Find where the given text appears and provide that cell's center as [X, Y] coordinate. 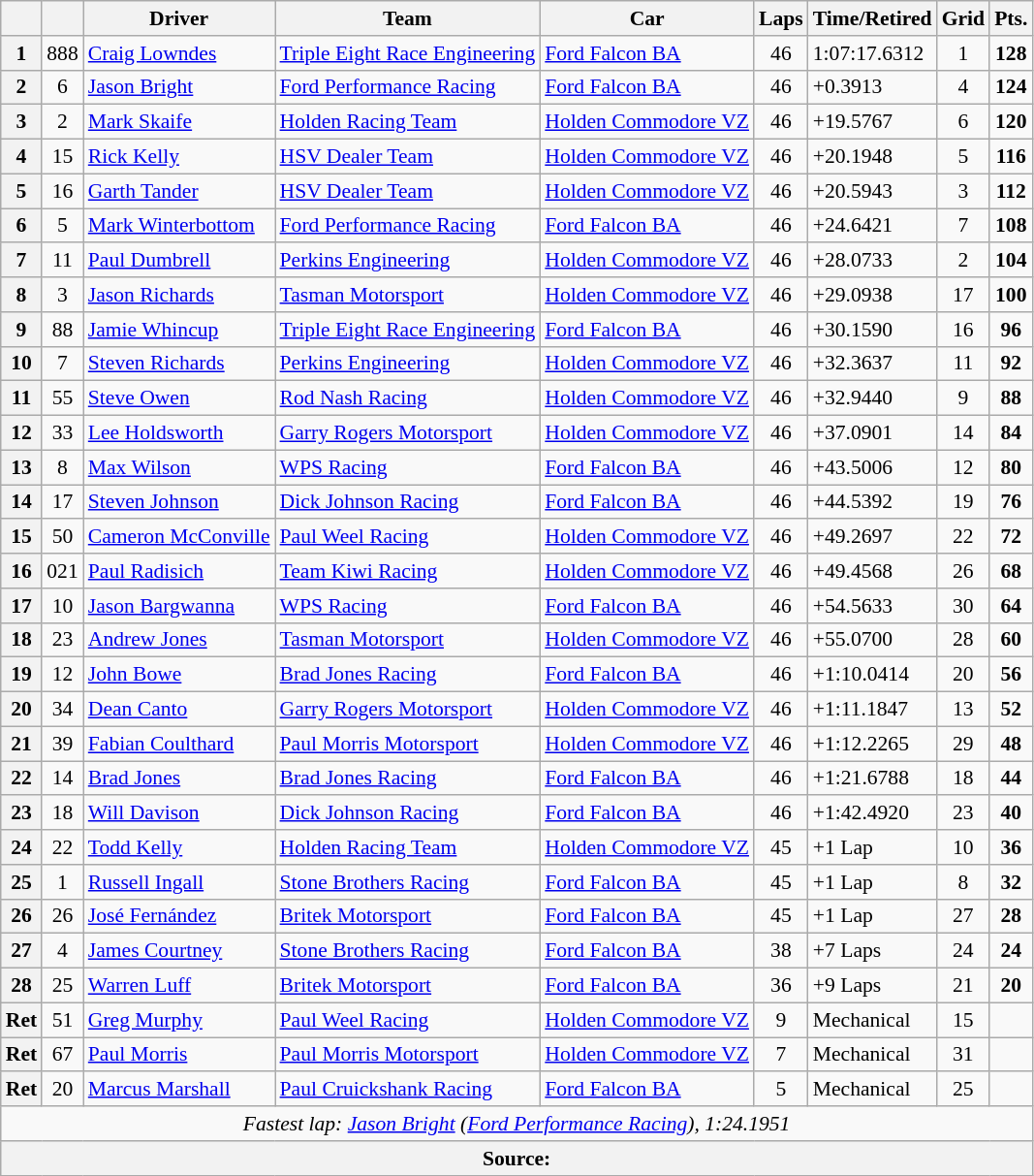
+24.6421 [872, 226]
52 [1011, 710]
38 [781, 951]
120 [1011, 122]
108 [1011, 226]
Paul Radisich [179, 571]
+1:12.2265 [872, 744]
+1:11.1847 [872, 710]
Fabian Coulthard [179, 744]
72 [1011, 537]
+55.0700 [872, 640]
Steve Owen [179, 398]
Andrew Jones [179, 640]
124 [1011, 87]
67 [62, 1055]
Craig Lowndes [179, 53]
116 [1011, 157]
Fastest lap: Jason Bright (Ford Performance Racing), 1:24.1951 [517, 1124]
30 [963, 606]
104 [1011, 261]
Jamie Whincup [179, 330]
Mark Skaife [179, 122]
Source: [517, 1159]
50 [62, 537]
Warren Luff [179, 986]
+28.0733 [872, 261]
64 [1011, 606]
Team Kiwi Racing [408, 571]
+1:21.6788 [872, 779]
Will Davison [179, 813]
112 [1011, 191]
44 [1011, 779]
John Bowe [179, 675]
+20.1948 [872, 157]
Garth Tander [179, 191]
Lee Holdsworth [179, 433]
68 [1011, 571]
31 [963, 1055]
Jason Bargwanna [179, 606]
+0.3913 [872, 87]
+37.0901 [872, 433]
32 [1011, 882]
José Fernández [179, 916]
55 [62, 398]
Car [647, 18]
128 [1011, 53]
+49.2697 [872, 537]
Rick Kelly [179, 157]
29 [963, 744]
021 [62, 571]
60 [1011, 640]
888 [62, 53]
+54.5633 [872, 606]
80 [1011, 467]
Pts. [1011, 18]
Cameron McConville [179, 537]
Mark Winterbottom [179, 226]
Jason Bright [179, 87]
Paul Morris [179, 1055]
+32.9440 [872, 398]
Todd Kelly [179, 847]
39 [62, 744]
92 [1011, 364]
+7 Laps [872, 951]
James Courtney [179, 951]
+1:42.4920 [872, 813]
Brad Jones [179, 779]
+9 Laps [872, 986]
Grid [963, 18]
Russell Ingall [179, 882]
Marcus Marshall [179, 1090]
40 [1011, 813]
1:07:17.6312 [872, 53]
Max Wilson [179, 467]
34 [62, 710]
84 [1011, 433]
Greg Murphy [179, 1020]
Dean Canto [179, 710]
+32.3637 [872, 364]
Steven Johnson [179, 502]
Steven Richards [179, 364]
+29.0938 [872, 295]
+43.5006 [872, 467]
100 [1011, 295]
96 [1011, 330]
Team [408, 18]
Jason Richards [179, 295]
Time/Retired [872, 18]
56 [1011, 675]
Laps [781, 18]
76 [1011, 502]
51 [62, 1020]
48 [1011, 744]
Driver [179, 18]
+30.1590 [872, 330]
+49.4568 [872, 571]
Paul Cruickshank Racing [408, 1090]
Rod Nash Racing [408, 398]
Paul Dumbrell [179, 261]
+44.5392 [872, 502]
+20.5943 [872, 191]
+1:10.0414 [872, 675]
33 [62, 433]
+19.5767 [872, 122]
